Find where the given text appears and provide that cell's center as [x, y] coordinate. 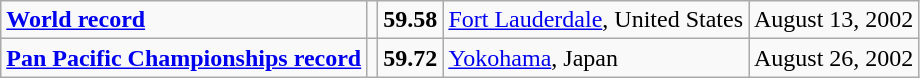
World record [184, 20]
August 26, 2002 [833, 58]
August 13, 2002 [833, 20]
Yokohama, Japan [596, 58]
Fort Lauderdale, United States [596, 20]
59.72 [410, 58]
Pan Pacific Championships record [184, 58]
59.58 [410, 20]
